Capture the cell that displays the provided text and extract its (X, Y) central coordinate. 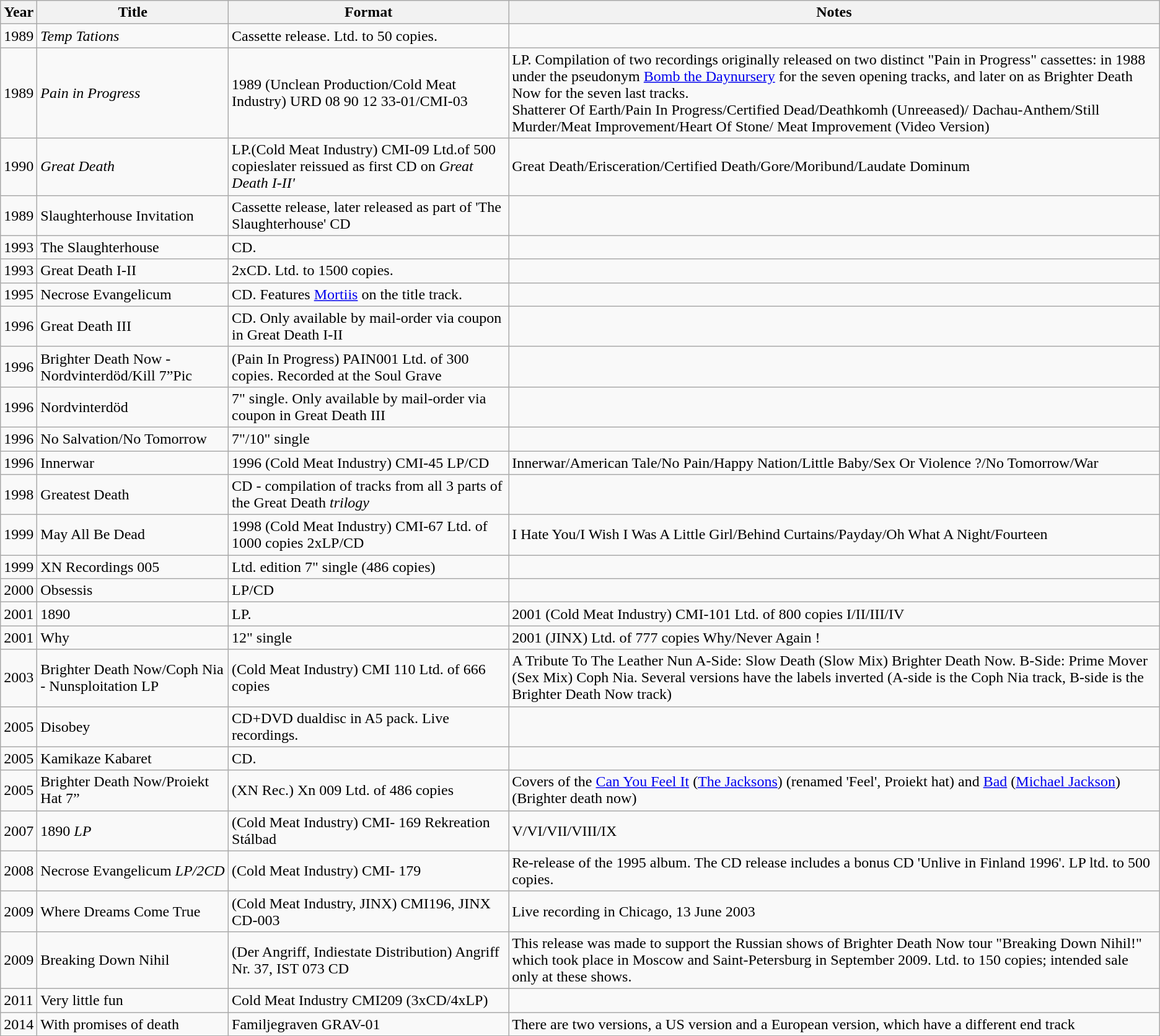
2xCD. Ltd. to 1500 copies. (369, 271)
Cassette release. Ltd. to 50 copies. (369, 36)
CD - compilation of tracks from all 3 parts of the Great Death trilogy (369, 494)
Re-release of the 1995 album. The CD release includes a bonus CD 'Unlive in Finland 1996'. LP ltd. to 500 copies. (834, 871)
Live recording in Chicago, 13 June 2003 (834, 911)
With promises of death (133, 1024)
(Cold Meat Industry) CMI 110 Ltd. of 666 copies (369, 678)
Innerwar/American Tale/No Pain/Happy Nation/Little Baby/Sex Or Violence ?/No Tomorrow/War (834, 463)
2001 (JINX) Ltd. of 777 copies Why/Never Again ! (834, 638)
Nordvinterdöd (133, 406)
I Hate You/I Wish I Was A Little Girl/Behind Curtains/Payday/Oh What A Night/Fourteen (834, 535)
Necrose Evangelicum (133, 294)
LP. (369, 614)
There are two versions, a US version and a European version, which have a different end track (834, 1024)
1996 (Cold Meat Industry) CMI-45 LP/CD (369, 463)
Breaking Down Nihil (133, 960)
Great Death I-II (133, 271)
LP.(Cold Meat Industry) CMI-09 Ltd.of 500 copieslater reissued as first CD on Great Death I-II' (369, 167)
Format (369, 12)
(Cold Meat Industry) CMI- 179 (369, 871)
2014 (19, 1024)
2007 (19, 830)
Kamikaze Kabaret (133, 758)
1890 (133, 614)
No Salvation/No Tomorrow (133, 439)
CD+DVD dualdisc in A5 pack. Live recordings. (369, 726)
Disobey (133, 726)
Obsessis (133, 590)
2011 (19, 1000)
2008 (19, 871)
Why (133, 638)
Greatest Death (133, 494)
1890 LP (133, 830)
1998 (19, 494)
XN Recordings 005 (133, 567)
7" single. Only available by mail-order via coupon in Great Death III (369, 406)
Pain in Progress (133, 93)
V/VI/VII/VIII/IX (834, 830)
Slaughterhouse Invitation (133, 216)
Cold Meat Industry CMI209 (3xCD/4xLP) (369, 1000)
Brighter Death Now/Coph Nia - Nunsploitation LP (133, 678)
1995 (19, 294)
Brighter Death Now - Nordvinterdöd/Kill 7”Pic (133, 367)
Cassette release, later released as part of 'The Slaughterhouse' CD (369, 216)
Innerwar (133, 463)
Ltd. edition 7" single (486 copies) (369, 567)
The Slaughterhouse (133, 247)
Great Death (133, 167)
2001 (Cold Meat Industry) CMI-101 Ltd. of 800 copies I/II/III/IV (834, 614)
Year (19, 12)
LP/CD (369, 590)
(Cold Meat Industry) CMI- 169 Rekreation Stálbad (369, 830)
2003 (19, 678)
CD. Only available by mail-order via coupon in Great Death I-II (369, 326)
CD. Features Mortiis on the title track. (369, 294)
Covers of the Can You Feel It (The Jacksons) (renamed 'Feel', Proiekt hat) and Bad (Michael Jackson) (Brighter death now) (834, 791)
(XN Rec.) Xn 009 Ltd. of 486 copies (369, 791)
Necrose Evangelicum LP/2CD (133, 871)
Familjegraven GRAV-01 (369, 1024)
Great Death/Erisceration/Certified Death/Gore/Moribund/Laudate Dominum (834, 167)
2000 (19, 590)
7"/10" single (369, 439)
(Der Angriff, Indiestate Distribution) Angriff Nr. 37, IST 073 CD (369, 960)
(Pain In Progress) PAIN001 Ltd. of 300 copies. Recorded at the Soul Grave (369, 367)
1989 (Unclean Production/Cold Meat Industry) URD 08 90 12 33-01/CMI-03 (369, 93)
Where Dreams Come True (133, 911)
12" single (369, 638)
Great Death III (133, 326)
Brighter Death Now/Proiekt Hat 7” (133, 791)
May All Be Dead (133, 535)
1998 (Cold Meat Industry) CMI-67 Ltd. of 1000 copies 2xLP/CD (369, 535)
(Cold Meat Industry, JINX) CMI196, JINX CD-003 (369, 911)
1990 (19, 167)
Temp Tations (133, 36)
Very little fun (133, 1000)
Notes (834, 12)
Title (133, 12)
